Determine the (x, y) coordinate at the center of the cell enclosing the given text.  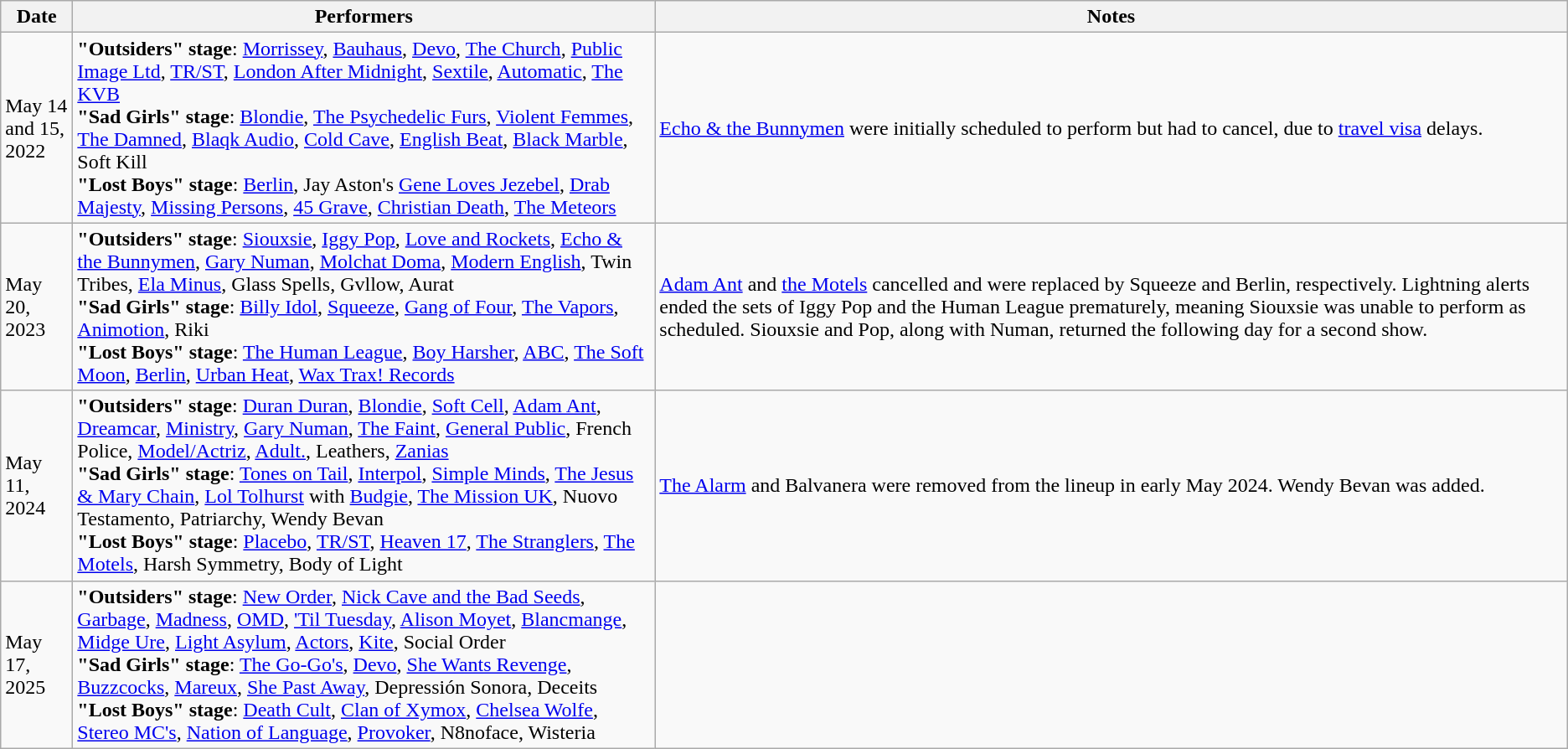
May 11, 2024 (37, 486)
May 17, 2025 (37, 664)
Date (37, 17)
Notes (1111, 17)
Performers (364, 17)
Echo & the Bunnymen were initially scheduled to perform but had to cancel, due to travel visa delays. (1111, 127)
May 20, 2023 (37, 307)
May 14 and 15, 2022 (37, 127)
The Alarm and Balvanera were removed from the lineup in early May 2024. Wendy Bevan was added. (1111, 486)
